Find where the given text appears and provide that cell's center as (X, Y) coordinate. 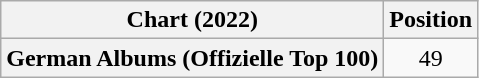
Chart (2022) (192, 20)
Position (431, 20)
49 (431, 58)
German Albums (Offizielle Top 100) (192, 58)
